Locate the cell with the specified text and output its (x, y) center coordinate. 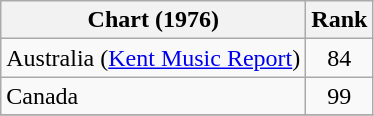
84 (340, 58)
Chart (1976) (154, 20)
Canada (154, 96)
Australia (Kent Music Report) (154, 58)
99 (340, 96)
Rank (340, 20)
